Determine the [x, y] coordinate at the center of the cell enclosing the given text.  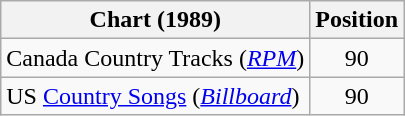
Chart (1989) [156, 20]
US Country Songs (Billboard) [156, 96]
Position [357, 20]
Canada Country Tracks (RPM) [156, 58]
